Identify which cell holds the provided text, then report its (x, y) central coordinate. 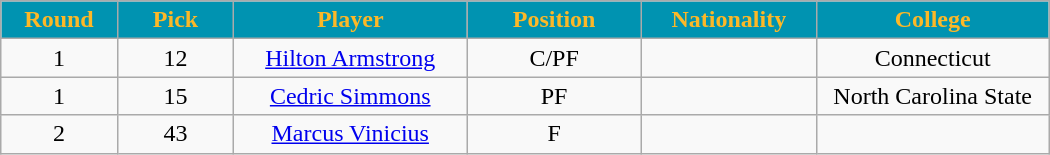
Nationality (728, 20)
North Carolina State (932, 96)
2 (59, 134)
Position (554, 20)
Hilton Armstrong (350, 58)
C/PF (554, 58)
PF (554, 96)
Connecticut (932, 58)
Round (59, 20)
15 (175, 96)
Player (350, 20)
Cedric Simmons (350, 96)
Pick (175, 20)
Marcus Vinicius (350, 134)
43 (175, 134)
F (554, 134)
12 (175, 58)
College (932, 20)
